Identify which cell holds the provided text, then report its (x, y) central coordinate. 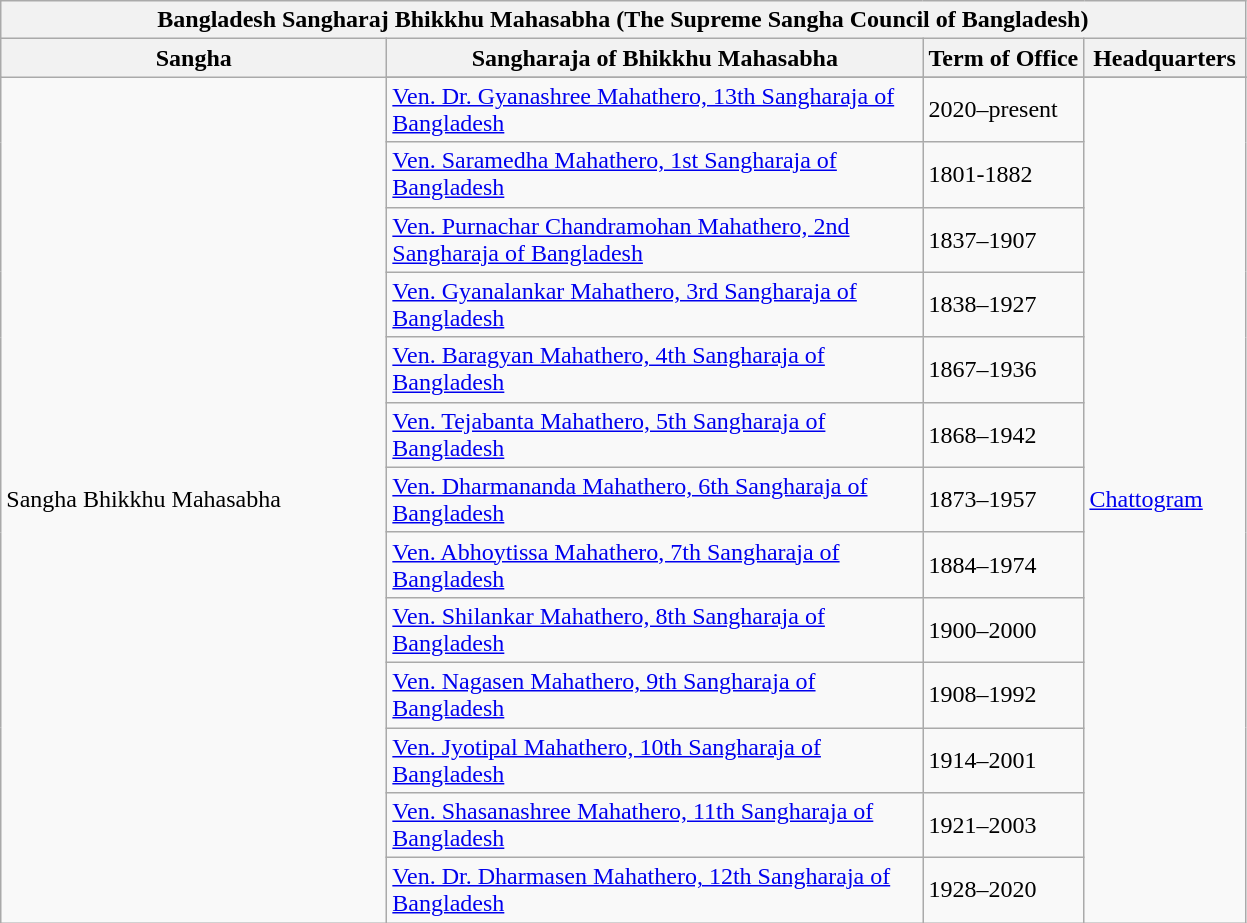
Ven. Shasanashree Mahathero, 11th Sangharaja of Bangladesh (655, 826)
Ven. Gyanalankar Mahathero, 3rd Sangharaja of Bangladesh (655, 304)
1838–1927 (1004, 304)
1928–2020 (1004, 890)
Headquarters (1164, 58)
Ven. Nagasen Mahathero, 9th Sangharaja of Bangladesh (655, 694)
1837–1907 (1004, 240)
Sangha (194, 58)
1867–1936 (1004, 370)
1868–1942 (1004, 434)
1873–1957 (1004, 500)
Ven. Saramedha Mahathero, 1st Sangharaja of Bangladesh (655, 174)
1914–2001 (1004, 760)
Chattogram (1164, 500)
Term of Office (1004, 58)
Sangha Bhikkhu Mahasabha (194, 500)
Sangharaja of Bhikkhu Mahasabha (655, 58)
Ven. Abhoytissa Mahathero, 7th Sangharaja of Bangladesh (655, 564)
Ven. Jyotipal Mahathero, 10th Sangharaja of Bangladesh (655, 760)
Ven. Shilankar Mahathero, 8th Sangharaja of Bangladesh (655, 630)
Bangladesh Sangharaj Bhikkhu Mahasabha (The Supreme Sangha Council of Bangladesh) (623, 20)
Ven. Dharmananda Mahathero, 6th Sangharaja of Bangladesh (655, 500)
Ven. Dr. Gyanashree Mahathero, 13th Sangharaja of Bangladesh (655, 110)
2020–present (1004, 110)
1884–1974 (1004, 564)
1908–1992 (1004, 694)
1801-1882 (1004, 174)
1900–2000 (1004, 630)
Ven. Dr. Dharmasen Mahathero, 12th Sangharaja of Bangladesh (655, 890)
Ven. Baragyan Mahathero, 4th Sangharaja of Bangladesh (655, 370)
Ven. Purnachar Chandramohan Mahathero, 2nd Sangharaja of Bangladesh (655, 240)
Ven. Tejabanta Mahathero, 5th Sangharaja of Bangladesh (655, 434)
1921–2003 (1004, 826)
